Pinpoint the cell where the given text exists, returning its (X, Y) midpoint coordinate. 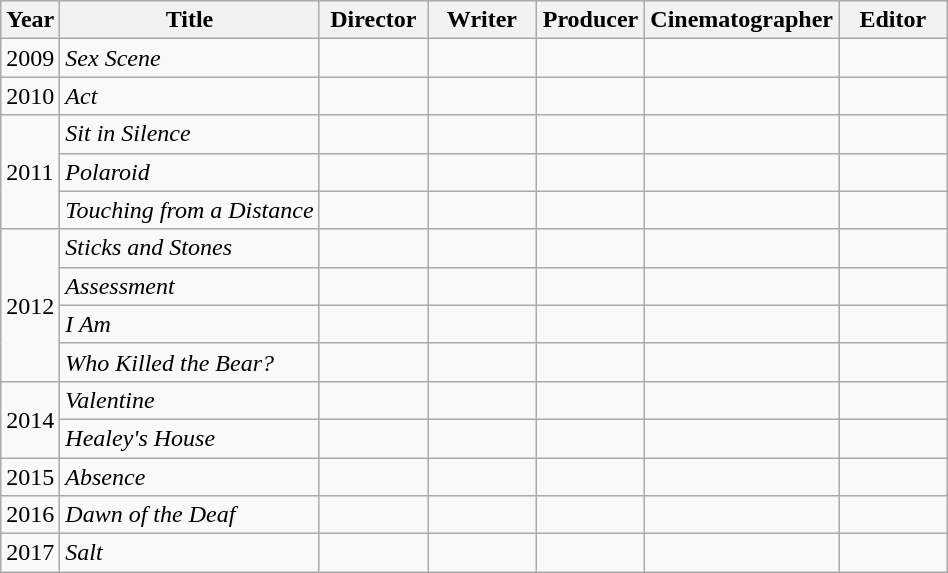
2012 (30, 305)
Producer (590, 20)
Act (190, 96)
2009 (30, 58)
Year (30, 20)
Dawn of the Deaf (190, 515)
Title (190, 20)
Sticks and Stones (190, 248)
Salt (190, 553)
Absence (190, 477)
2017 (30, 553)
Writer (482, 20)
2011 (30, 172)
Valentine (190, 400)
Cinematographer (742, 20)
Polaroid (190, 172)
2014 (30, 419)
2016 (30, 515)
Sex Scene (190, 58)
I Am (190, 324)
Touching from a Distance (190, 210)
Healey's House (190, 438)
Sit in Silence (190, 134)
2010 (30, 96)
Editor (892, 20)
Who Killed the Bear? (190, 362)
Director (374, 20)
2015 (30, 477)
Assessment (190, 286)
